For the text-containing cell, return its midpoint in (x, y) coordinate format. 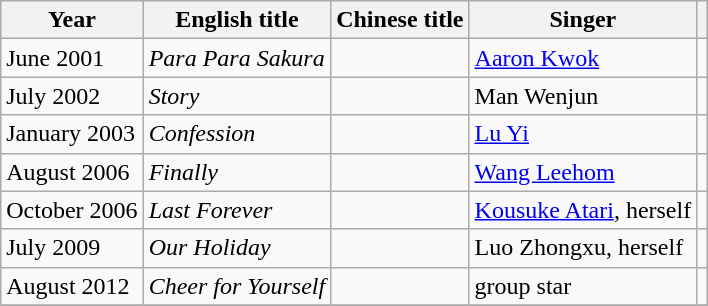
Cheer for Yourself (237, 286)
Singer (583, 20)
October 2006 (72, 210)
Man Wenjun (583, 96)
Story (237, 96)
June 2001 (72, 58)
Chinese title (400, 20)
group star (583, 286)
Aaron Kwok (583, 58)
English title (237, 20)
Kousuke Atari, herself (583, 210)
August 2006 (72, 172)
Lu Yi (583, 134)
Para Para Sakura (237, 58)
July 2009 (72, 248)
Finally (237, 172)
August 2012 (72, 286)
Our Holiday (237, 248)
January 2003 (72, 134)
Wang Leehom (583, 172)
July 2002 (72, 96)
Last Forever (237, 210)
Confession (237, 134)
Luo Zhongxu, herself (583, 248)
Year (72, 20)
